Pinpoint the cell where the given text exists, returning its [X, Y] midpoint coordinate. 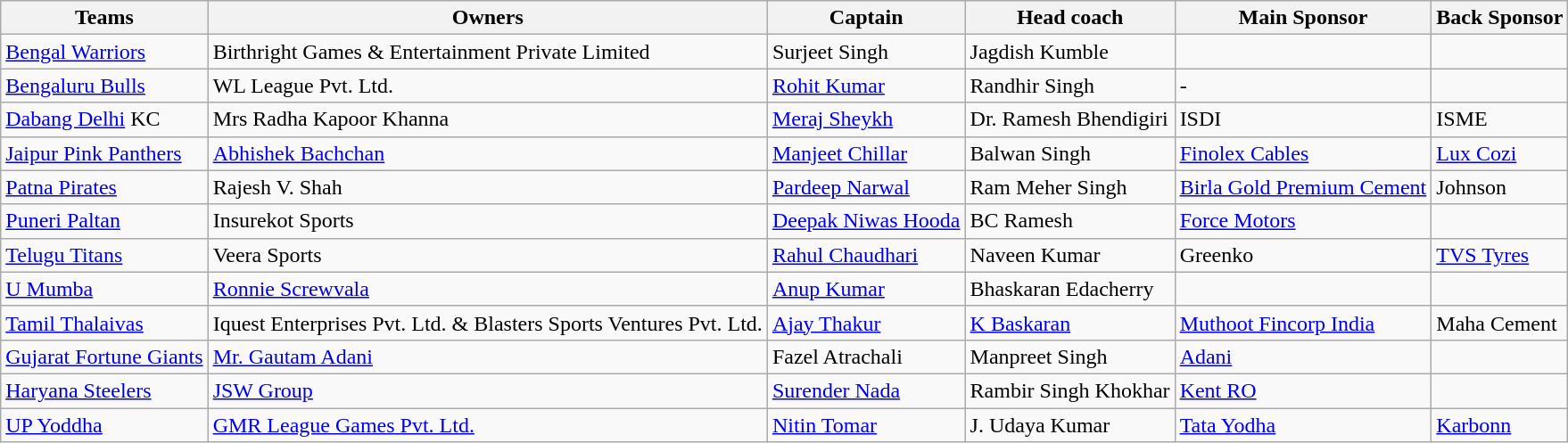
Johnson [1500, 187]
K Baskaran [1070, 323]
Adani [1303, 357]
UP Yoddha [104, 425]
Iquest Enterprises Pvt. Ltd. & Blasters Sports Ventures Pvt. Ltd. [487, 323]
Jaipur Pink Panthers [104, 153]
ISDI [1303, 119]
Ram Meher Singh [1070, 187]
Rambir Singh Khokhar [1070, 390]
Insurekot Sports [487, 221]
- [1303, 86]
Dabang Delhi KC [104, 119]
Finolex Cables [1303, 153]
Kent RO [1303, 390]
WL League Pvt. Ltd. [487, 86]
Muthoot Fincorp India [1303, 323]
Jagdish Kumble [1070, 52]
Captain [866, 18]
ISME [1500, 119]
Rahul Chaudhari [866, 255]
J. Udaya Kumar [1070, 425]
Lux Cozi [1500, 153]
Manjeet Chillar [866, 153]
Birthright Games & Entertainment Private Limited [487, 52]
Rajesh V. Shah [487, 187]
Anup Kumar [866, 289]
GMR League Games Pvt. Ltd. [487, 425]
Force Motors [1303, 221]
JSW Group [487, 390]
Maha Cement [1500, 323]
Randhir Singh [1070, 86]
U Mumba [104, 289]
Balwan Singh [1070, 153]
Greenko [1303, 255]
Ajay Thakur [866, 323]
Naveen Kumar [1070, 255]
Deepak Niwas Hooda [866, 221]
Bengaluru Bulls [104, 86]
Surjeet Singh [866, 52]
Bhaskaran Edacherry [1070, 289]
Veera Sports [487, 255]
Owners [487, 18]
Tata Yodha [1303, 425]
TVS Tyres [1500, 255]
Karbonn [1500, 425]
Dr. Ramesh Bhendigiri [1070, 119]
Mr. Gautam Adani [487, 357]
Ronnie Screwvala [487, 289]
Pardeep Narwal [866, 187]
Telugu Titans [104, 255]
Bengal Warriors [104, 52]
Patna Pirates [104, 187]
Surender Nada [866, 390]
Main Sponsor [1303, 18]
Abhishek Bachchan [487, 153]
Back Sponsor [1500, 18]
Teams [104, 18]
Fazel Atrachali [866, 357]
Rohit Kumar [866, 86]
Gujarat Fortune Giants [104, 357]
Birla Gold Premium Cement [1303, 187]
Nitin Tomar [866, 425]
Haryana Steelers [104, 390]
Puneri Paltan [104, 221]
BC Ramesh [1070, 221]
Manpreet Singh [1070, 357]
Tamil Thalaivas [104, 323]
Mrs Radha Kapoor Khanna [487, 119]
Meraj Sheykh [866, 119]
Head coach [1070, 18]
